Determine the [x, y] coordinate at the center of the cell enclosing the given text.  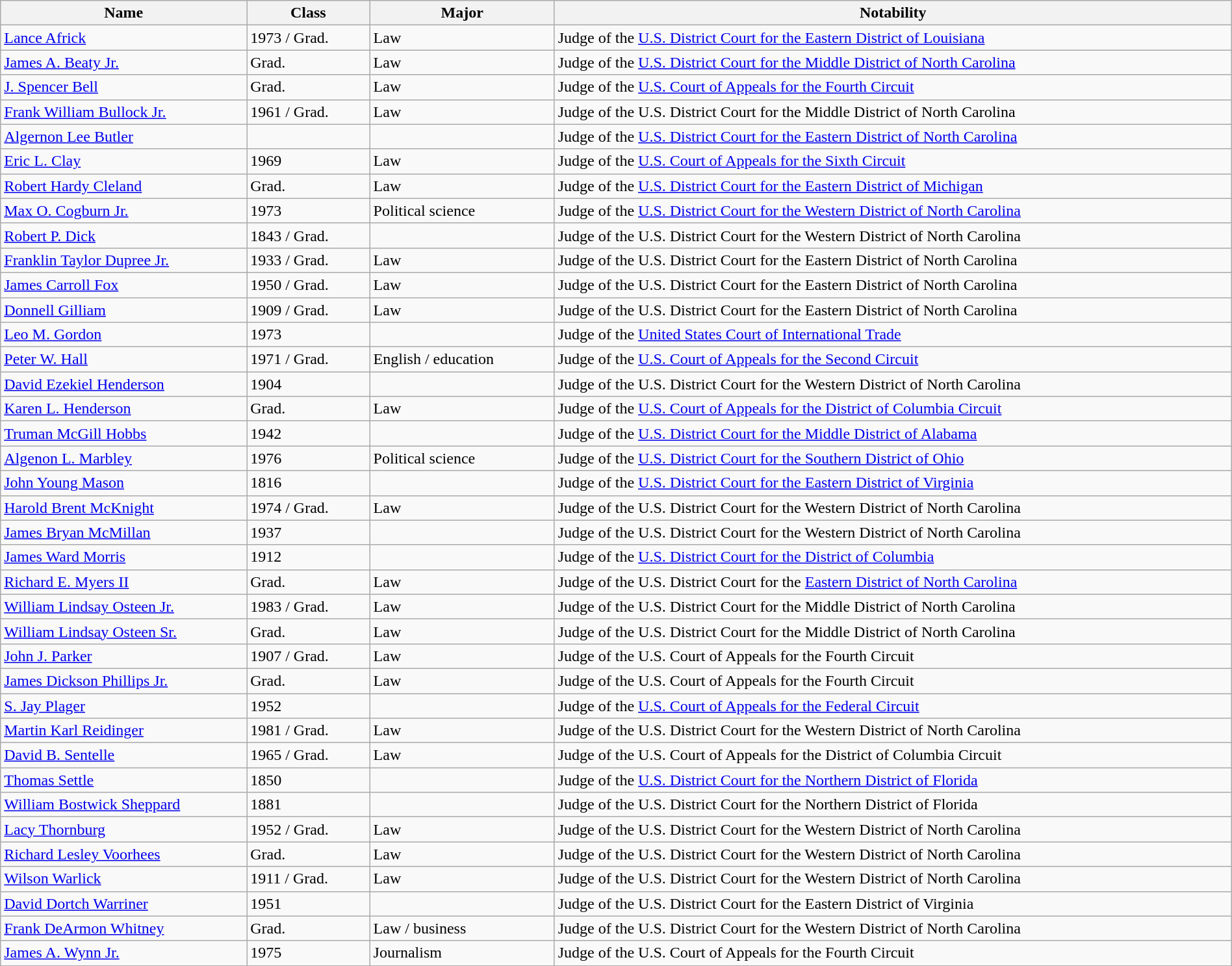
1904 [308, 384]
Judge of the U.S. District Court for the Eastern District of Louisiana [893, 38]
Major [462, 13]
1952 / Grad. [308, 829]
1942 [308, 434]
Frank DeArmon Whitney [123, 928]
Algernon Lee Butler [123, 137]
1937 [308, 532]
1971 / Grad. [308, 359]
Name [123, 13]
Judge of the U.S. Court of Appeals for the Second Circuit [893, 359]
1969 [308, 161]
S. Jay Plager [123, 705]
James A. Wynn Jr. [123, 953]
Lance Africk [123, 38]
1975 [308, 953]
1981 / Grad. [308, 731]
James Ward Morris [123, 557]
1881 [308, 805]
1843 / Grad. [308, 235]
1912 [308, 557]
Judge of the U.S. District Court for the District of Columbia [893, 557]
Leo M. Gordon [123, 335]
1950 / Grad. [308, 285]
1961 / Grad. [308, 112]
Karen L. Henderson [123, 409]
Robert Hardy Cleland [123, 186]
Frank William Bullock Jr. [123, 112]
1965 / Grad. [308, 755]
William Bostwick Sheppard [123, 805]
Judge of the U.S. Court of Appeals for the Sixth Circuit [893, 161]
Judge of the U.S. District Court for the Southern District of Ohio [893, 458]
Truman McGill Hobbs [123, 434]
1816 [308, 483]
John J. Parker [123, 656]
James Carroll Fox [123, 285]
David Ezekiel Henderson [123, 384]
Law / business [462, 928]
Thomas Settle [123, 780]
Martin Karl Reidinger [123, 731]
Judge of the United States Court of International Trade [893, 335]
Peter W. Hall [123, 359]
David Dortch Warriner [123, 904]
Wilson Warlick [123, 879]
Algenon L. Marbley [123, 458]
Richard E. Myers II [123, 582]
Max O. Cogburn Jr. [123, 211]
Richard Lesley Voorhees [123, 854]
Eric L. Clay [123, 161]
Lacy Thornburg [123, 829]
1952 [308, 705]
1909 / Grad. [308, 310]
1976 [308, 458]
John Young Mason [123, 483]
Robert P. Dick [123, 235]
Notability [893, 13]
Class [308, 13]
David B. Sentelle [123, 755]
James Dickson Phillips Jr. [123, 681]
J. Spencer Bell [123, 87]
William Lindsay Osteen Jr. [123, 607]
1911 / Grad. [308, 879]
James A. Beaty Jr. [123, 62]
English / education [462, 359]
James Bryan McMillan [123, 532]
1983 / Grad. [308, 607]
Harold Brent McKnight [123, 508]
William Lindsay Osteen Sr. [123, 631]
1973 / Grad. [308, 38]
Franklin Taylor Dupree Jr. [123, 260]
1850 [308, 780]
Judge of the U.S. District Court for the Middle District of Alabama [893, 434]
Judge of the U.S. District Court for the Eastern District of Michigan [893, 186]
1933 / Grad. [308, 260]
Donnell Gilliam [123, 310]
Judge of the U.S. Court of Appeals for the Federal Circuit [893, 705]
1974 / Grad. [308, 508]
1907 / Grad. [308, 656]
1951 [308, 904]
Journalism [462, 953]
